Detect which cell encompasses the target text, then output its (x, y) center coordinate. 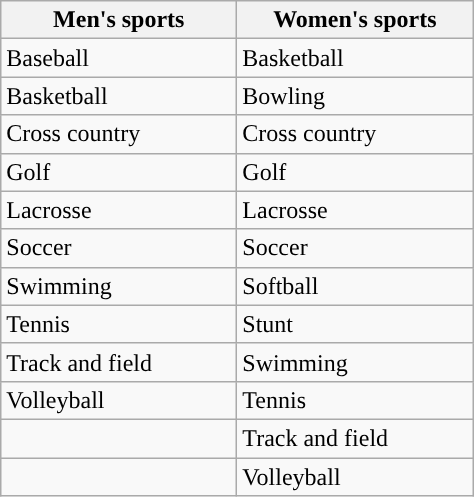
Bowling (355, 96)
Softball (355, 286)
Baseball (119, 58)
Men's sports (119, 20)
Stunt (355, 324)
Women's sports (355, 20)
